Extract the (x, y) coordinate from the center of the cell holding the provided text.  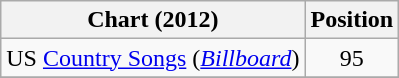
95 (352, 58)
US Country Songs (Billboard) (153, 58)
Chart (2012) (153, 20)
Position (352, 20)
